For the text-containing cell, return its midpoint in (X, Y) coordinate format. 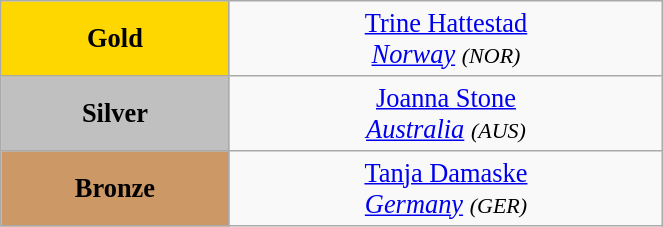
Gold (115, 38)
Bronze (115, 188)
Tanja DamaskeGermany (GER) (446, 188)
Trine HattestadNorway (NOR) (446, 38)
Joanna StoneAustralia (AUS) (446, 112)
Silver (115, 112)
